Output the [X, Y] coordinate of the center of the cell containing the given text.  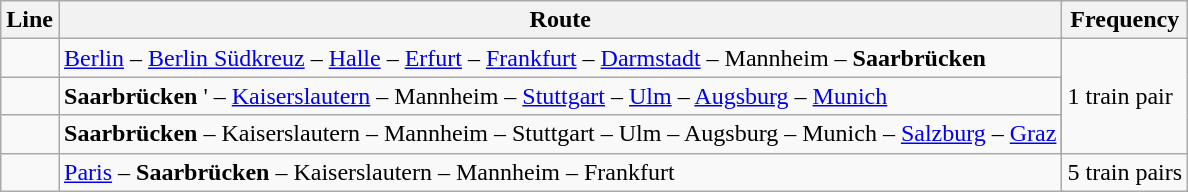
Saarbrücken – Kaiserslautern – Mannheim – Stuttgart – Ulm – Augsburg – Munich – Salzburg – Graz [560, 134]
Line [30, 20]
Saarbrücken ' – Kaiserslautern – Mannheim – Stuttgart – Ulm – Augsburg – Munich [560, 96]
Route [560, 20]
1 train pair [1125, 96]
5 train pairs [1125, 172]
Paris – Saarbrücken – Kaiserslautern – Mannheim – Frankfurt [560, 172]
Berlin – Berlin Südkreuz – Halle – Erfurt – Frankfurt – Darmstadt – Mannheim – Saarbrücken [560, 58]
Frequency [1125, 20]
